Return the (X, Y) coordinate for the center point of the cell that contains the specified text.  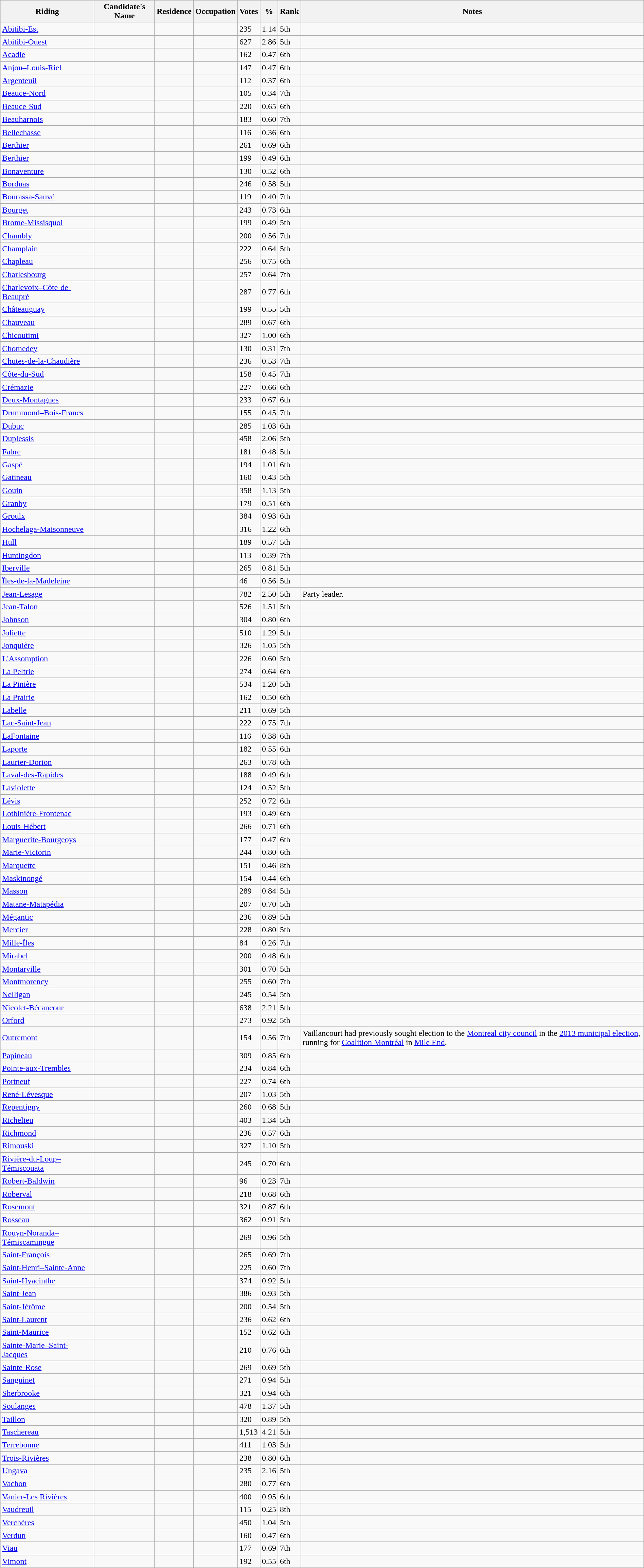
280 (249, 1484)
Montarville (48, 969)
0.71 (269, 827)
Rosemont (48, 1207)
La Peltrie (48, 671)
Laval-des-Rapides (48, 775)
Îles-de-la-Madeleine (48, 581)
Rank (289, 12)
0.96 (269, 1237)
96 (249, 1181)
Gaspé (48, 465)
374 (249, 1281)
1.10 (269, 1146)
Chicoutimi (48, 335)
Bonaventure (48, 171)
152 (249, 1332)
Hochelaga-Maisonneuve (48, 529)
1.14 (269, 29)
255 (249, 981)
Sherbrooke (48, 1393)
Richelieu (48, 1120)
Duplessis (48, 439)
Fabre (48, 452)
Vimont (48, 1561)
411 (249, 1445)
Montmorency (48, 981)
1.04 (269, 1522)
Abitibi-Est (48, 29)
Votes (249, 12)
Sanguinet (48, 1380)
Charlevoix–Côte-de-Beaupré (48, 292)
0.31 (269, 348)
274 (249, 671)
124 (249, 788)
2.16 (269, 1471)
Lotbinière-Frontenac (48, 814)
Vaillancourt had previously sought election to the Montreal city council in the 2013 municipal election, running for Coalition Montréal in Mile End. (472, 1038)
179 (249, 503)
Lévis (48, 800)
84 (249, 943)
Residence (174, 12)
225 (249, 1268)
287 (249, 292)
Rimouski (48, 1146)
627 (249, 42)
226 (249, 659)
0.95 (269, 1497)
Trois-Rivières (48, 1458)
0.65 (269, 106)
Sainte-Marie–Saint-Jacques (48, 1350)
183 (249, 119)
Saint-Maurice (48, 1332)
Mercier (48, 930)
Gouin (48, 490)
0.66 (269, 387)
Notes (472, 12)
478 (249, 1406)
Saint-Jean (48, 1294)
Dubuc (48, 426)
1.01 (269, 465)
0.26 (269, 943)
316 (249, 529)
LaFontaine (48, 736)
Labelle (48, 710)
Marguerite-Bourgeoys (48, 840)
Occupation (215, 12)
384 (249, 516)
Party leader. (472, 594)
0.37 (269, 80)
244 (249, 852)
Saint-François (48, 1255)
228 (249, 930)
1.20 (269, 684)
Marie-Victorin (48, 852)
0.74 (269, 1081)
0.87 (269, 1207)
Richmond (48, 1133)
Beauce-Nord (48, 93)
Roberval (48, 1194)
Drummond–Bois-Francs (48, 413)
Crémazie (48, 387)
285 (249, 426)
Terrebonne (48, 1445)
Argenteuil (48, 80)
46 (249, 581)
309 (249, 1056)
0.85 (269, 1056)
Taschereau (48, 1432)
Verchères (48, 1522)
0.36 (269, 132)
1.37 (269, 1406)
158 (249, 374)
Robert-Baldwin (48, 1181)
534 (249, 684)
Rivière-du-Loup–Témiscouata (48, 1164)
0.44 (269, 878)
0.73 (269, 210)
Maskinongé (48, 878)
Vachon (48, 1484)
Bourassa-Sauvé (48, 197)
273 (249, 1021)
246 (249, 184)
458 (249, 439)
Mirabel (48, 956)
147 (249, 68)
Rosseau (48, 1220)
Nelligan (48, 994)
Taillon (48, 1419)
261 (249, 145)
Pointe-aux-Trembles (48, 1068)
0.34 (269, 93)
238 (249, 1458)
193 (249, 814)
0.25 (269, 1510)
112 (249, 80)
115 (249, 1510)
0.43 (269, 477)
Vanier-Les Rivières (48, 1497)
2.86 (269, 42)
Jean-Talon (48, 607)
326 (249, 646)
Vaudreuil (48, 1510)
Abitibi-Ouest (48, 42)
403 (249, 1120)
189 (249, 542)
Papineau (48, 1056)
Sainte-Rose (48, 1367)
256 (249, 262)
358 (249, 490)
La Pinière (48, 684)
362 (249, 1220)
Bellechasse (48, 132)
1.29 (269, 633)
Portneuf (48, 1081)
220 (249, 106)
782 (249, 594)
192 (249, 1561)
René-Lévesque (48, 1094)
194 (249, 465)
Groulx (48, 516)
Beauce-Sud (48, 106)
Bourget (48, 210)
Marquette (48, 865)
2.06 (269, 439)
Charlesbourg (48, 274)
Johnson (48, 620)
Saint-Henri–Sainte-Anne (48, 1268)
0.23 (269, 1181)
0.72 (269, 800)
450 (249, 1522)
263 (249, 762)
119 (249, 197)
Hull (48, 542)
Laurier-Dorion (48, 762)
Candidate's Name (124, 12)
Châteauguay (48, 309)
0.81 (269, 568)
211 (249, 710)
182 (249, 749)
Champlain (48, 249)
304 (249, 620)
243 (249, 210)
Outremont (48, 1038)
Chomedey (48, 348)
301 (249, 969)
Borduas (48, 184)
Iberville (48, 568)
1.00 (269, 335)
0.38 (269, 736)
233 (249, 400)
Nicolet-Bécancour (48, 1008)
271 (249, 1380)
Acadie (48, 55)
260 (249, 1107)
Soulanges (48, 1406)
210 (249, 1350)
400 (249, 1497)
% (269, 12)
Rouyn-Noranda–Témiscamingue (48, 1237)
188 (249, 775)
Gatineau (48, 477)
257 (249, 274)
Saint-Jérôme (48, 1306)
Saint-Laurent (48, 1319)
Lac-Saint-Jean (48, 723)
Verdun (48, 1535)
Matane-Matapédia (48, 904)
Côte-du-Sud (48, 374)
Beauharnois (48, 119)
Louis-Hébert (48, 827)
Huntingdon (48, 555)
1.51 (269, 607)
0.78 (269, 762)
234 (249, 1068)
1.34 (269, 1120)
Brome-Missisquoi (48, 223)
2.50 (269, 594)
Chutes-de-la-Chaudière (48, 361)
151 (249, 865)
0.46 (269, 865)
Jonquière (48, 646)
386 (249, 1294)
L'Assomption (48, 659)
Masson (48, 891)
Jean-Lesage (48, 594)
0.50 (269, 697)
181 (249, 452)
Deux-Montagnes (48, 400)
252 (249, 800)
Orford (48, 1021)
Chauveau (48, 322)
Mille-Îles (48, 943)
113 (249, 555)
0.39 (269, 555)
0.58 (269, 184)
Riding (48, 12)
0.53 (269, 361)
Anjou–Louis-Riel (48, 68)
0.91 (269, 1220)
Saint-Hyacinthe (48, 1281)
4.21 (269, 1432)
266 (249, 827)
2.21 (269, 1008)
Laporte (48, 749)
Mégantic (48, 917)
Chambly (48, 236)
1,513 (249, 1432)
Repentigny (48, 1107)
105 (249, 93)
1.22 (269, 529)
1.05 (269, 646)
Joliette (48, 633)
638 (249, 1008)
Chapleau (48, 262)
0.51 (269, 503)
526 (249, 607)
Ungava (48, 1471)
La Prairie (48, 697)
155 (249, 413)
0.76 (269, 1350)
218 (249, 1194)
320 (249, 1419)
Viau (48, 1548)
1.13 (269, 490)
510 (249, 633)
0.40 (269, 197)
Laviolette (48, 788)
Granby (48, 503)
